Capture the cell that displays the provided text and extract its (X, Y) central coordinate. 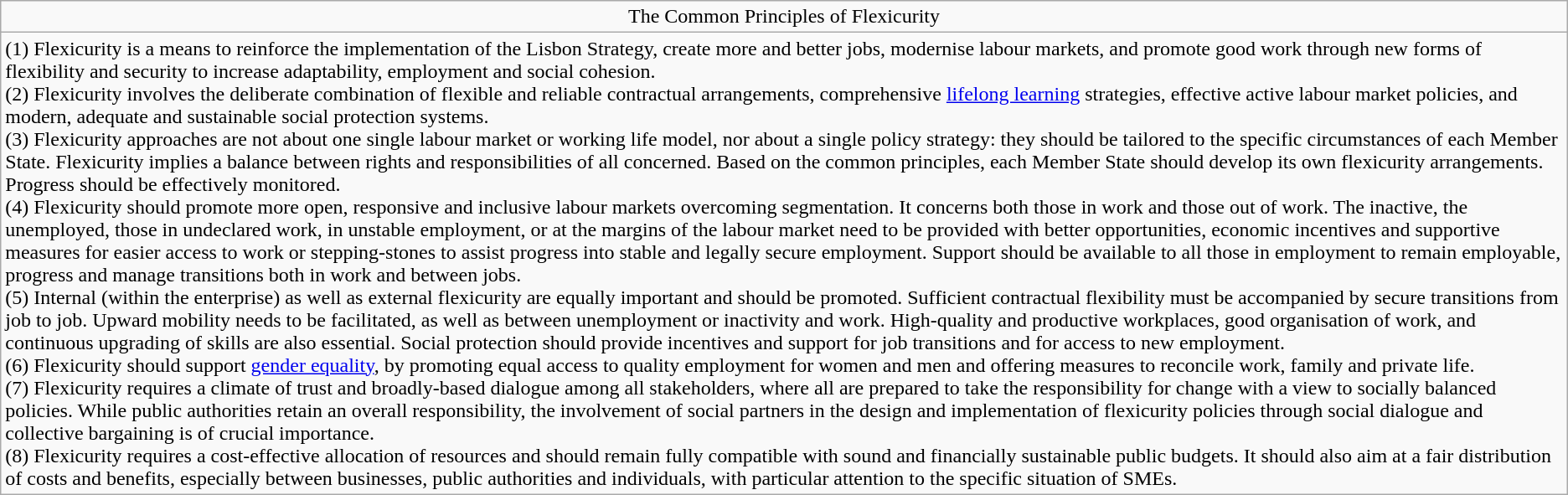
The Common Principles of Flexicurity (784, 17)
